Detect which cell encompasses the target text, then output its [X, Y] center coordinate. 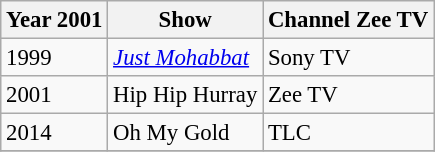
Show [186, 20]
Oh My Gold [186, 133]
Channel Zee TV [348, 20]
Year 2001 [54, 20]
TLC [348, 133]
Hip Hip Hurray [186, 95]
1999 [54, 58]
2014 [54, 133]
Sony TV [348, 58]
2001 [54, 95]
Just Mohabbat [186, 58]
Zee TV [348, 95]
